Search for the cell housing the specified text and yield its (X, Y) center coordinate. 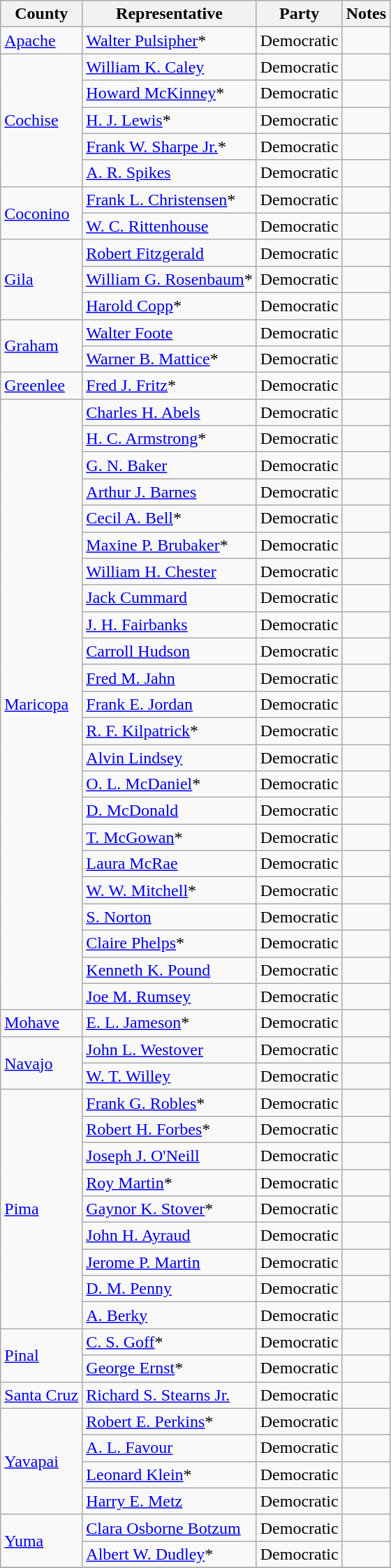
Arthur J. Barnes (169, 492)
Joe M. Rumsey (169, 996)
D. McDonald (169, 811)
J. H. Fairbanks (169, 625)
R. F. Kilpatrick* (169, 731)
Fred J. Fritz* (169, 386)
E. L. Jameson* (169, 1023)
Gila (42, 279)
W. W. Mitchell* (169, 890)
Roy Martin* (169, 1183)
A. R. Spikes (169, 173)
Kenneth K. Pound (169, 970)
Jerome P. Martin (169, 1262)
Robert Fitzgerald (169, 253)
Fred M. Jahn (169, 678)
Cecil A. Bell* (169, 518)
William K. Caley (169, 67)
Jack Cummard (169, 598)
Yavapai (42, 1461)
John L. Westover (169, 1050)
Claire Phelps* (169, 943)
A. Berky (169, 1315)
O. L. McDaniel* (169, 784)
Leonard Klein* (169, 1474)
Greenlee (42, 386)
Robert H. Forbes* (169, 1129)
Gaynor K. Stover* (169, 1209)
Apache (42, 40)
Albert W. Dudley* (169, 1554)
Yuma (42, 1541)
H. J. Lewis* (169, 120)
Representative (169, 14)
Walter Foote (169, 333)
W. C. Rittenhouse (169, 226)
D. M. Penny (169, 1289)
Warner B. Mattice* (169, 359)
John H. Ayraud (169, 1236)
County (42, 14)
Laura McRae (169, 864)
T. McGowan* (169, 837)
Charles H. Abels (169, 412)
Pima (42, 1209)
Richard S. Stearns Jr. (169, 1395)
Navajo (42, 1063)
Frank L. Christensen* (169, 200)
Clara Osborne Botzum (169, 1528)
Pinal (42, 1355)
Robert E. Perkins* (169, 1421)
Joseph J. O'Neill (169, 1156)
George Ernst* (169, 1368)
Harry E. Metz (169, 1501)
Cochise (42, 120)
A. L. Favour (169, 1448)
William H. Chester (169, 572)
Maxine P. Brubaker* (169, 545)
Frank W. Sharpe Jr.* (169, 147)
Mohave (42, 1023)
Howard McKinney* (169, 94)
Notes (366, 14)
G. N. Baker (169, 465)
Walter Pulsipher* (169, 40)
Santa Cruz (42, 1395)
William G. Rosenbaum* (169, 279)
Party (299, 14)
H. C. Armstrong* (169, 439)
W. T. Willey (169, 1076)
Frank G. Robles* (169, 1103)
Alvin Lindsey (169, 757)
Harold Copp* (169, 306)
Maricopa (42, 705)
Coconino (42, 213)
Frank E. Jordan (169, 704)
S. Norton (169, 917)
Graham (42, 346)
Carroll Hudson (169, 651)
C. S. Goff* (169, 1342)
